Pinpoint the cell where the given text exists, returning its (X, Y) midpoint coordinate. 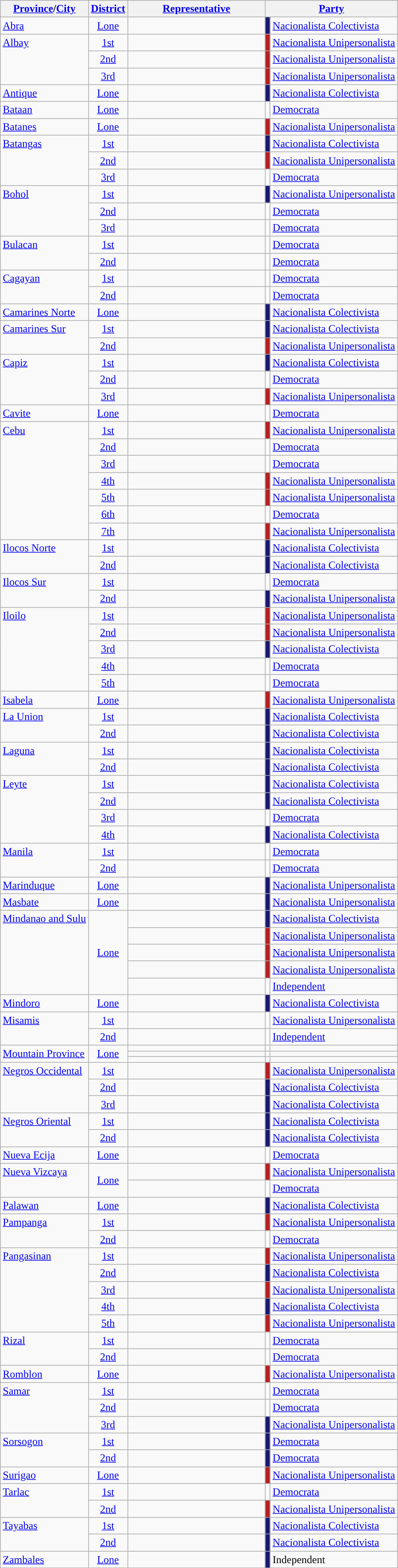
Surigao (44, 1475)
Antique (44, 93)
Albay (44, 59)
Tarlac (44, 1500)
Mindoro (44, 1003)
Bataan (44, 110)
Palawan (44, 1205)
Cavite (44, 413)
Masbate (44, 902)
Pangasinan (44, 1289)
6th (108, 515)
Tayabas (44, 1534)
Batanes (44, 127)
Camarines Sur (44, 337)
Representative (197, 9)
Cebu (44, 480)
La Union (44, 725)
Ilocos Sur (44, 590)
Bohol (44, 211)
Cagayan (44, 287)
Nueva Vizcaya (44, 1180)
Camarines Norte (44, 312)
Rizal (44, 1349)
Zambales (44, 1559)
District (108, 9)
Abra (44, 26)
Samar (44, 1408)
Misamis (44, 1028)
Pampanga (44, 1231)
Romblon (44, 1374)
Mountain Province (44, 1054)
Province/City (44, 9)
Sorsogon (44, 1450)
Marinduque (44, 885)
Party (331, 9)
Mindanao and Sulu (44, 952)
Isabela (44, 700)
7th (108, 531)
Nueva Ecija (44, 1155)
Negros Occidental (44, 1088)
Manila (44, 860)
Negros Oriental (44, 1130)
Capiz (44, 379)
Ilocos Norte (44, 557)
Laguna (44, 759)
Bulacan (44, 253)
Batangas (44, 160)
Leyte (44, 809)
Iloilo (44, 649)
